Search for the cell housing the specified text and yield its [x, y] center coordinate. 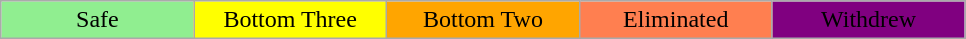
Withdrew [868, 20]
Bottom Two [484, 20]
Safe [98, 20]
Bottom Three [290, 20]
Eliminated [676, 20]
